Return (X, Y) of the center of cell containing provided text 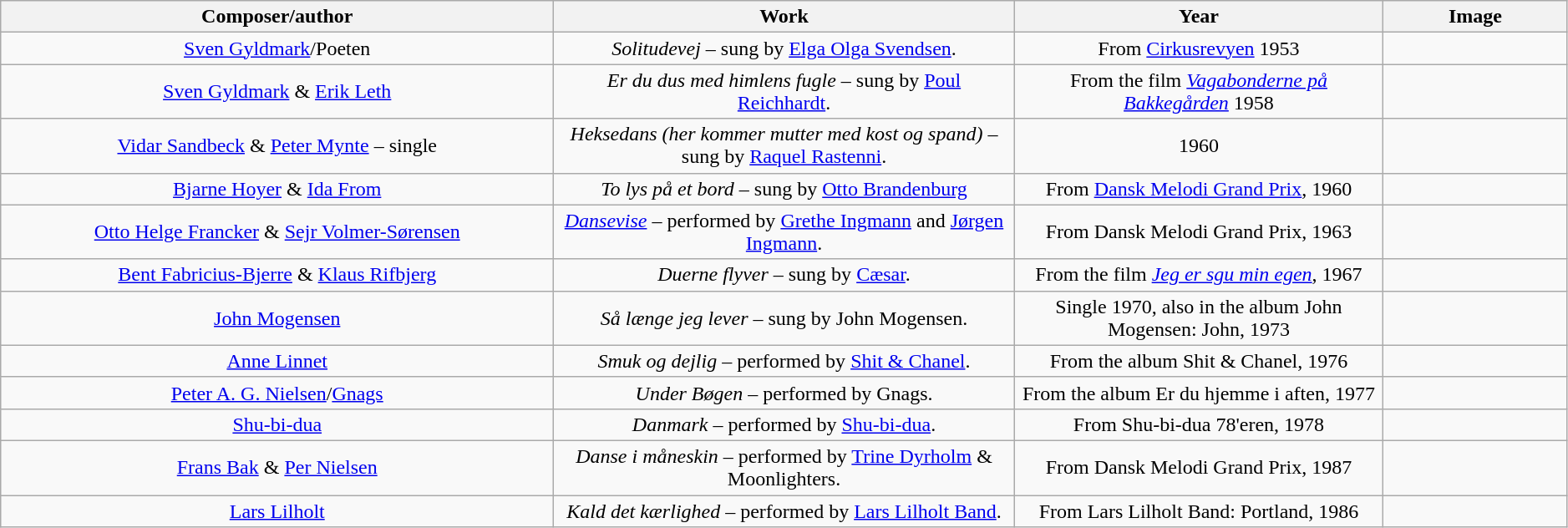
Composer/author (277, 17)
Danmark – performed by Shu-bi-dua. (784, 424)
Sven Gyldmark & Erik Leth (277, 92)
Under Bøgen – performed by Gnags. (784, 393)
1960 (1198, 145)
From the album Shit & Chanel, 1976 (1198, 361)
John Mogensen (277, 317)
Heksedans (her kommer mutter med kost og spand) – sung by Raquel Rastenni. (784, 145)
From the film Vagabonderne på Bakkegården 1958 (1198, 92)
From the album Er du hjemme i aften, 1977 (1198, 393)
From Lars Lilholt Band: Portland, 1986 (1198, 510)
From Cirkusrevyen 1953 (1198, 48)
Dansevise – performed by Grethe Ingmann and Jørgen Ingmann. (784, 232)
Lars Lilholt (277, 510)
To lys på et bord – sung by Otto Brandenburg (784, 189)
Single 1970, also in the album John Mogensen: John, 1973 (1198, 317)
Er du dus med himlens fugle – sung by Poul Reichhardt. (784, 92)
Work (784, 17)
Så længe jeg lever – sung by John Mogensen. (784, 317)
From Dansk Melodi Grand Prix, 1987 (1198, 468)
Bjarne Hoyer & Ida From (277, 189)
From Shu-bi-dua 78'eren, 1978 (1198, 424)
Bent Fabricius-Bjerre & Klaus Rifbjerg (277, 275)
Solitudevej – sung by Elga Olga Svendsen. (784, 48)
Peter A. G. Nielsen/Gnags (277, 393)
Smuk og dejlig – performed by Shit & Chanel. (784, 361)
Sven Gyldmark/Poeten (277, 48)
Year (1198, 17)
From the film Jeg er sgu min egen, 1967 (1198, 275)
Frans Bak & Per Nielsen (277, 468)
Anne Linnet (277, 361)
Duerne flyver – sung by Cæsar. (784, 275)
Image (1475, 17)
Shu-bi-dua (277, 424)
From Dansk Melodi Grand Prix, 1963 (1198, 232)
Otto Helge Francker & Sejr Volmer-Sørensen (277, 232)
Danse i måneskin – performed by Trine Dyrholm & Moonlighters. (784, 468)
From Dansk Melodi Grand Prix, 1960 (1198, 189)
Kald det kærlighed – performed by Lars Lilholt Band. (784, 510)
Vidar Sandbeck & Peter Mynte – single (277, 145)
